For the text-containing cell, return its midpoint in [X, Y] coordinate format. 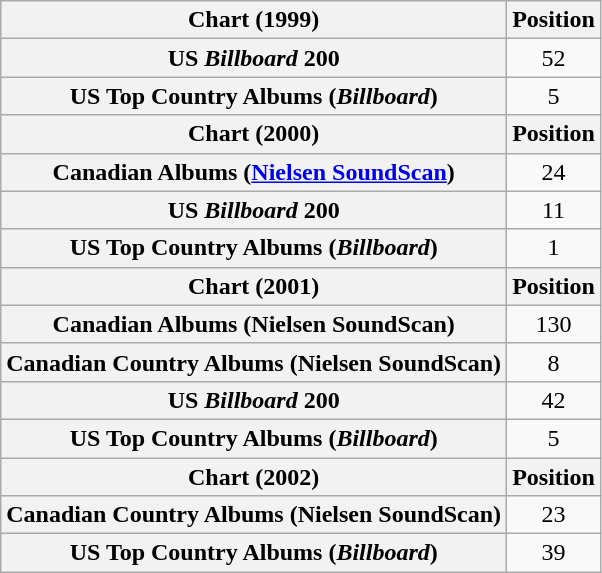
130 [554, 324]
24 [554, 172]
Chart (2002) [254, 477]
1 [554, 248]
Chart (1999) [254, 20]
Chart (2000) [254, 134]
39 [554, 553]
8 [554, 362]
11 [554, 210]
42 [554, 400]
23 [554, 515]
Chart (2001) [254, 286]
52 [554, 58]
